Return the [x, y] coordinate for the center point of the cell that contains the specified text.  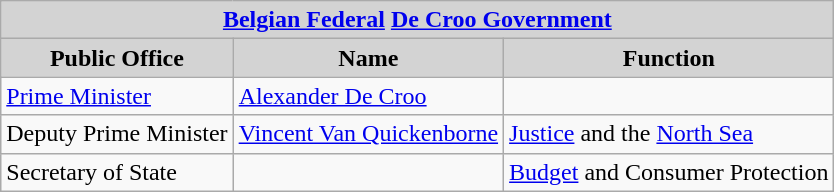
Prime Minister [117, 96]
Function [669, 58]
Vincent Van Quickenborne [368, 134]
Name [368, 58]
Justice and the North Sea [669, 134]
Deputy Prime Minister [117, 134]
Budget and Consumer Protection [669, 172]
Alexander De Croo [368, 96]
Public Office [117, 58]
Belgian Federal De Croo Government [418, 20]
Secretary of State [117, 172]
